Provide the [x, y] coordinate of the cell's center where the given text is located.  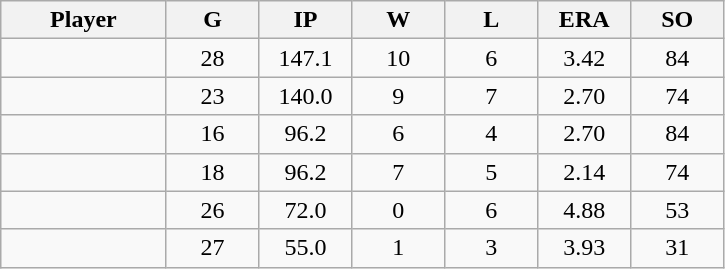
SO [678, 20]
10 [398, 58]
0 [398, 210]
53 [678, 210]
G [212, 20]
140.0 [306, 96]
55.0 [306, 248]
27 [212, 248]
ERA [584, 20]
1 [398, 248]
3.93 [584, 248]
L [492, 20]
31 [678, 248]
26 [212, 210]
72.0 [306, 210]
18 [212, 172]
Player [84, 20]
5 [492, 172]
3 [492, 248]
W [398, 20]
16 [212, 134]
3.42 [584, 58]
IP [306, 20]
4.88 [584, 210]
9 [398, 96]
2.14 [584, 172]
23 [212, 96]
4 [492, 134]
28 [212, 58]
147.1 [306, 58]
